Search for the cell housing the specified text and yield its [X, Y] center coordinate. 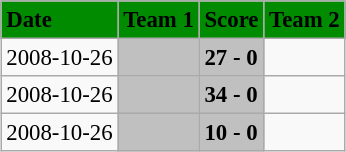
Score [232, 20]
Team 2 [304, 20]
Team 1 [158, 20]
34 - 0 [232, 95]
27 - 0 [232, 57]
10 - 0 [232, 133]
Date [60, 20]
